Return the [x, y] coordinate for the center point of the cell that contains the specified text.  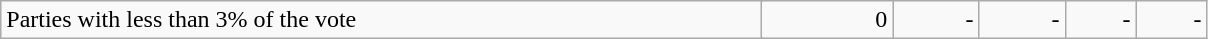
0 [828, 20]
Parties with less than 3% of the vote [382, 20]
